Return (X, Y) of the center of cell containing provided text 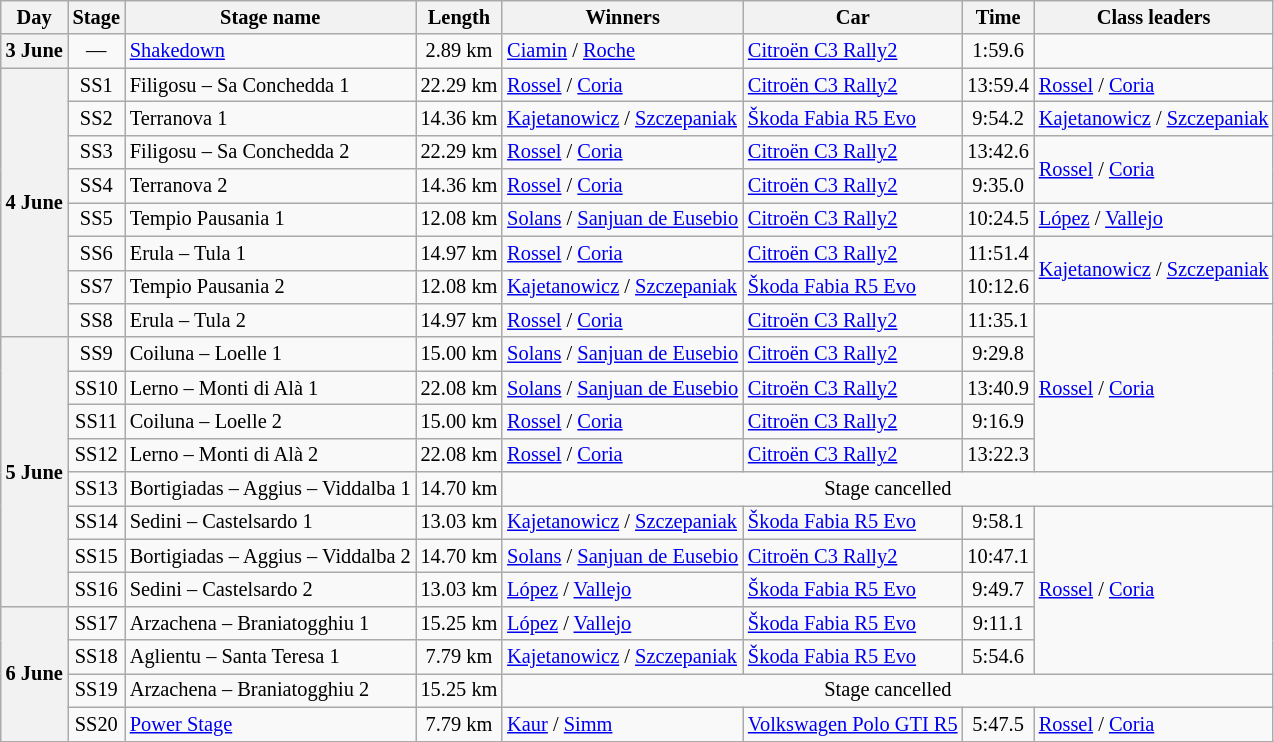
Ciamin / Roche (622, 51)
Filigosu – Sa Conchedda 2 (270, 152)
SS17 (96, 623)
SS11 (96, 421)
13:22.3 (998, 455)
11:51.4 (998, 253)
Arzachena – Braniatogghiu 1 (270, 623)
SS10 (96, 388)
13:40.9 (998, 388)
9:16.9 (998, 421)
Lerno – Monti di Alà 2 (270, 455)
SS14 (96, 522)
9:35.0 (998, 186)
4 June (34, 202)
SS19 (96, 690)
Power Stage (270, 724)
Terranova 1 (270, 118)
SS16 (96, 589)
Coiluna – Loelle 2 (270, 421)
Erula – Tula 1 (270, 253)
Car (852, 17)
Filigosu – Sa Conchedda 1 (270, 85)
SS4 (96, 186)
Coiluna – Loelle 1 (270, 354)
SS1 (96, 85)
Tempio Pausania 2 (270, 287)
13:42.6 (998, 152)
SS13 (96, 489)
6 June (34, 674)
— (96, 51)
3 June (34, 51)
SS20 (96, 724)
Stage name (270, 17)
SS7 (96, 287)
5:47.5 (998, 724)
Sedini – Castelsardo 1 (270, 522)
1:59.6 (998, 51)
Winners (622, 17)
SS3 (96, 152)
Class leaders (1154, 17)
Time (998, 17)
9:49.7 (998, 589)
SS5 (96, 219)
13:59.4 (998, 85)
Erula – Tula 2 (270, 320)
SS6 (96, 253)
2.89 km (460, 51)
Day (34, 17)
SS8 (96, 320)
9:54.2 (998, 118)
9:58.1 (998, 522)
Stage (96, 17)
Length (460, 17)
Aglientu – Santa Teresa 1 (270, 657)
Terranova 2 (270, 186)
Tempio Pausania 1 (270, 219)
10:47.1 (998, 556)
SS18 (96, 657)
9:11.1 (998, 623)
SS2 (96, 118)
10:12.6 (998, 287)
10:24.5 (998, 219)
Kaur / Simm (622, 724)
11:35.1 (998, 320)
Lerno – Monti di Alà 1 (270, 388)
Arzachena – Braniatogghiu 2 (270, 690)
5 June (34, 472)
SS9 (96, 354)
Bortigiadas – Aggius – Viddalba 2 (270, 556)
9:29.8 (998, 354)
5:54.6 (998, 657)
Bortigiadas – Aggius – Viddalba 1 (270, 489)
Sedini – Castelsardo 2 (270, 589)
SS12 (96, 455)
Shakedown (270, 51)
SS15 (96, 556)
Volkswagen Polo GTI R5 (852, 724)
